Detect which cell encompasses the target text, then output its [X, Y] center coordinate. 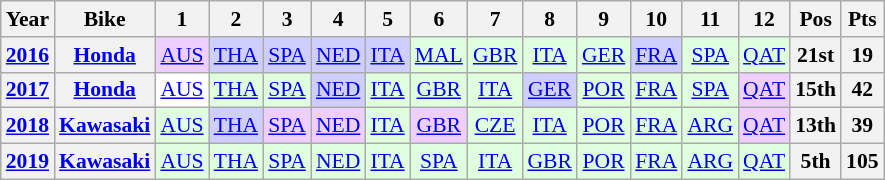
13th [816, 126]
7 [496, 19]
21st [816, 55]
5 [387, 19]
5th [816, 162]
6 [439, 19]
MAL [439, 55]
10 [656, 19]
15th [816, 90]
42 [862, 90]
2018 [28, 126]
11 [710, 19]
12 [764, 19]
Year [28, 19]
105 [862, 162]
Bike [104, 19]
2 [236, 19]
9 [604, 19]
Pos [816, 19]
2019 [28, 162]
3 [287, 19]
39 [862, 126]
4 [338, 19]
8 [550, 19]
CZE [496, 126]
Pts [862, 19]
1 [182, 19]
19 [862, 55]
2017 [28, 90]
2016 [28, 55]
